For the text-containing cell, return its midpoint in [x, y] coordinate format. 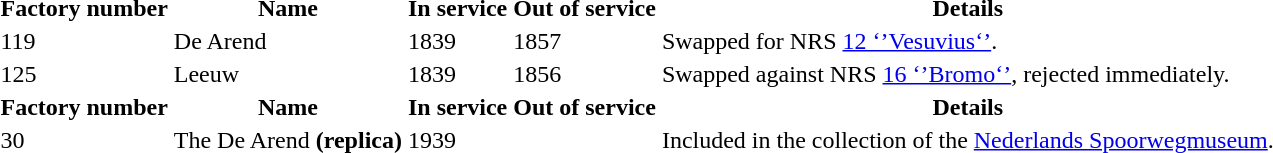
1857 [585, 41]
In service [457, 107]
Out of service [585, 107]
Leeuw [288, 74]
1856 [585, 74]
De Arend [288, 41]
Name [288, 107]
